Determine the [X, Y] coordinate at the center of the cell enclosing the given text.  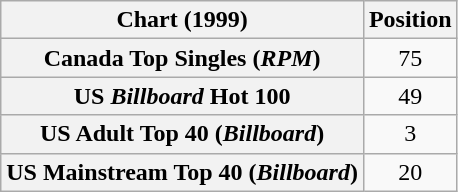
US Billboard Hot 100 [182, 96]
Canada Top Singles (RPM) [182, 58]
Position [410, 20]
49 [410, 96]
Chart (1999) [182, 20]
75 [410, 58]
20 [410, 172]
US Mainstream Top 40 (Billboard) [182, 172]
3 [410, 134]
US Adult Top 40 (Billboard) [182, 134]
